Provide the [x, y] coordinate of the cell's center where the given text is located.  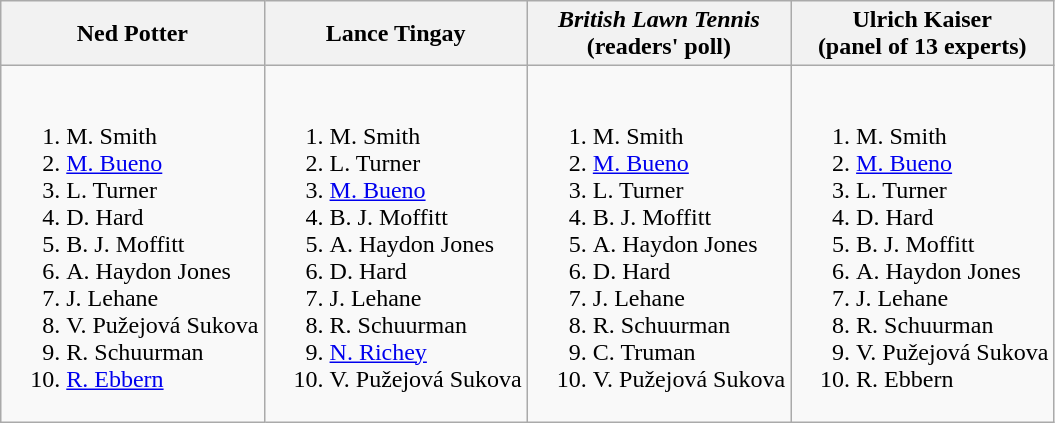
Lance Tingay [396, 34]
M. Smith L. Turner M. Bueno B. J. Moffitt A. Haydon Jones D. Hard J. Lehane R. Schuurman N. Richey V. Pužejová Sukova [396, 244]
Ned Potter [132, 34]
M. Smith M. Bueno L. Turner D. Hard B. J. Moffitt A. Haydon Jones J. Lehane V. Pužejová Sukova R. Schuurman R. Ebbern [132, 244]
M. Smith M. Bueno L. Turner D. Hard B. J. Moffitt A. Haydon Jones J. Lehane R. Schuurman V. Pužejová Sukova R. Ebbern [922, 244]
M. Smith M. Bueno L. Turner B. J. Moffitt A. Haydon Jones D. Hard J. Lehane R. Schuurman C. Truman V. Pužejová Sukova [658, 244]
Ulrich Kaiser(panel of 13 experts) [922, 34]
British Lawn Tennis(readers' poll) [658, 34]
